Detect which cell encompasses the target text, then output its (x, y) center coordinate. 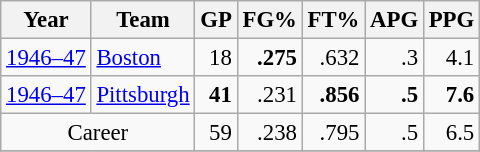
Pittsburgh (143, 95)
Career (98, 133)
6.5 (451, 133)
.632 (334, 58)
GP (216, 20)
.795 (334, 133)
18 (216, 58)
59 (216, 133)
41 (216, 95)
FG% (270, 20)
Year (46, 20)
PPG (451, 20)
.275 (270, 58)
APG (394, 20)
7.6 (451, 95)
FT% (334, 20)
.3 (394, 58)
4.1 (451, 58)
.238 (270, 133)
Team (143, 20)
Boston (143, 58)
.231 (270, 95)
.856 (334, 95)
